Extract the [X, Y] coordinate from the center of the cell holding the provided text.  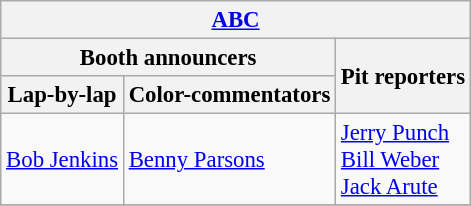
Booth announcers [168, 58]
ABC [236, 20]
Pit reporters [404, 76]
Lap-by-lap [62, 95]
Bob Jenkins [62, 160]
Color-commentators [229, 95]
Jerry Punch Bill Weber Jack Arute [404, 160]
Benny Parsons [229, 160]
